Scan for the cell matching the given text and deliver its [X, Y] coordinate at center. 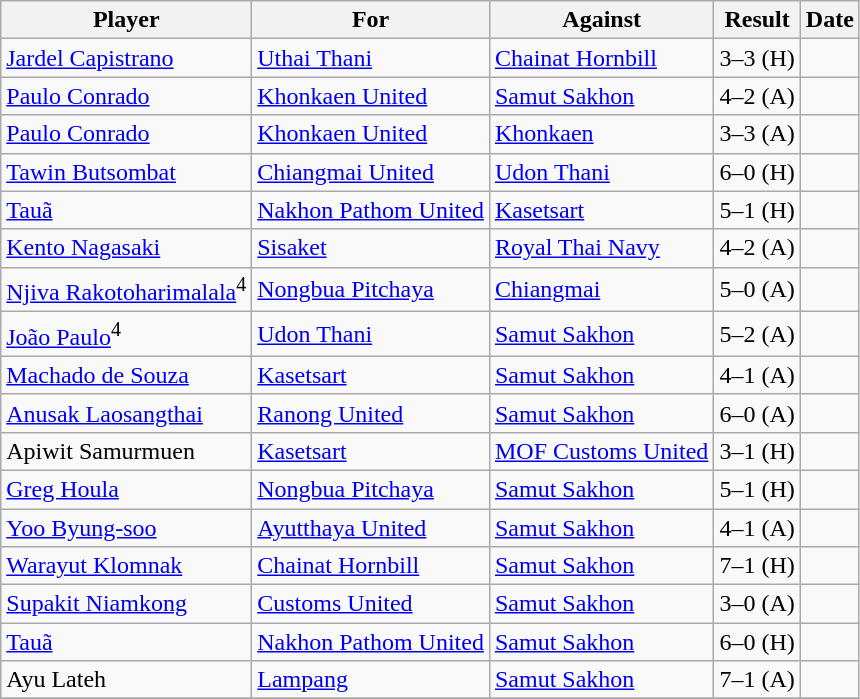
Supakit Niamkong [126, 604]
7–1 (H) [757, 566]
Date [830, 20]
Warayut Klomnak [126, 566]
Sisaket [371, 248]
Anusak Laosangthai [126, 413]
Khonkaen [601, 134]
5–2 (A) [757, 334]
Ayutthaya United [371, 528]
3–1 (H) [757, 451]
Tawin Butsombat [126, 172]
Customs United [371, 604]
Greg Houla [126, 489]
Ayu Lateh [126, 680]
Royal Thai Navy [601, 248]
Against [601, 20]
For [371, 20]
Player [126, 20]
3–3 (H) [757, 58]
Apiwit Samurmuen [126, 451]
MOF Customs United [601, 451]
Njiva Rakotoharimalala4 [126, 290]
Machado de Souza [126, 375]
Jardel Capistrano [126, 58]
Lampang [371, 680]
Chiangmai United [371, 172]
3–3 (A) [757, 134]
Ranong United [371, 413]
6–0 (A) [757, 413]
Chiangmai [601, 290]
Uthai Thani [371, 58]
Kento Nagasaki [126, 248]
3–0 (A) [757, 604]
João Paulo4 [126, 334]
Yoo Byung-soo [126, 528]
7–1 (A) [757, 680]
5–0 (A) [757, 290]
Result [757, 20]
